Detect which cell encompasses the target text, then output its [X, Y] center coordinate. 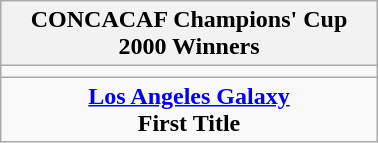
Los Angeles GalaxyFirst Title [189, 110]
CONCACAF Champions' Cup2000 Winners [189, 34]
